Output the [X, Y] coordinate of the center of the cell containing the given text.  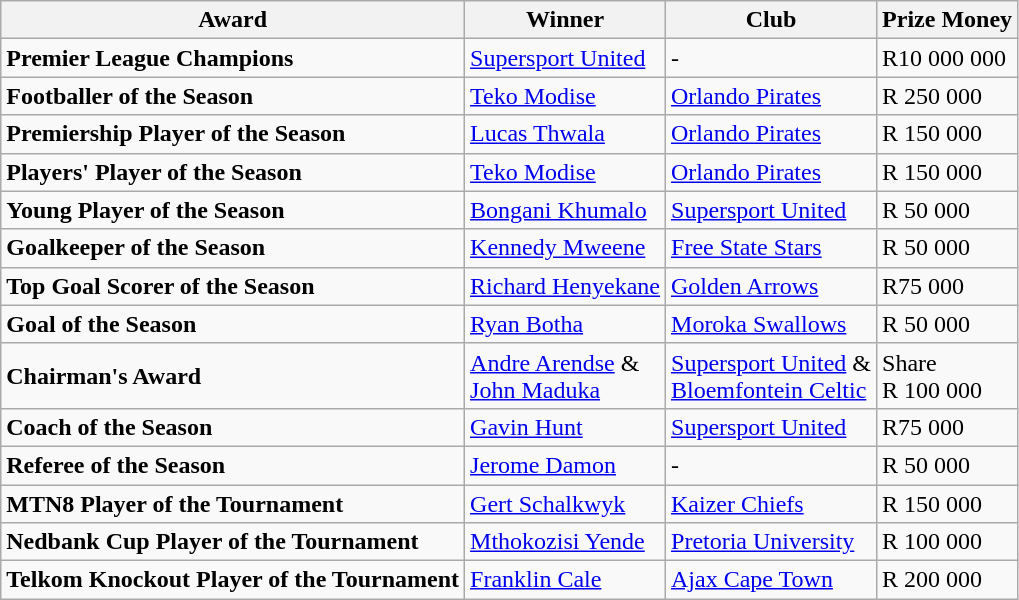
Ajax Cape Town [772, 580]
Mthokozisi Yende [566, 542]
Jerome Damon [566, 465]
Award [233, 20]
Premier League Champions [233, 58]
Premiership Player of the Season [233, 134]
Gert Schalkwyk [566, 503]
Prize Money [948, 20]
Top Goal Scorer of the Season [233, 286]
Telkom Knockout Player of the Tournament [233, 580]
Bongani Khumalo [566, 210]
R 200 000 [948, 580]
Kennedy Mweene [566, 248]
Referee of the Season [233, 465]
Goalkeeper of the Season [233, 248]
Pretoria University [772, 542]
Young Player of the Season [233, 210]
Goal of the Season [233, 324]
Moroka Swallows [772, 324]
Kaizer Chiefs [772, 503]
Nedbank Cup Player of the Tournament [233, 542]
Supersport United & Bloemfontein Celtic [772, 376]
Players' Player of the Season [233, 172]
Free State Stars [772, 248]
Franklin Cale [566, 580]
MTN8 Player of the Tournament [233, 503]
Coach of the Season [233, 427]
R 100 000 [948, 542]
Golden Arrows [772, 286]
Gavin Hunt [566, 427]
R10 000 000 [948, 58]
R 250 000 [948, 96]
Winner [566, 20]
Footballer of the Season [233, 96]
Ryan Botha [566, 324]
Richard Henyekane [566, 286]
Share R 100 000 [948, 376]
Chairman's Award [233, 376]
Lucas Thwala [566, 134]
Andre Arendse & John Maduka [566, 376]
Club [772, 20]
